Determine the [x, y] coordinate at the center of the cell enclosing the given text.  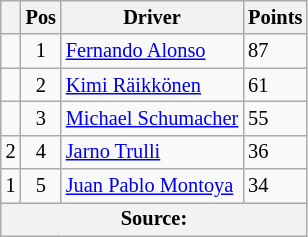
Michael Schumacher [152, 118]
Source: [154, 219]
61 [275, 85]
Juan Pablo Montoya [152, 186]
4 [41, 152]
Driver [152, 17]
36 [275, 152]
Points [275, 17]
Fernando Alonso [152, 51]
Jarno Trulli [152, 152]
Pos [41, 17]
3 [41, 118]
5 [41, 186]
55 [275, 118]
87 [275, 51]
Kimi Räikkönen [152, 85]
34 [275, 186]
